Scan for the cell matching the given text and deliver its (x, y) coordinate at center. 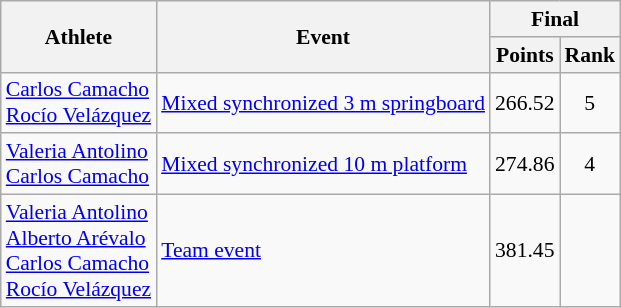
4 (590, 164)
Mixed synchronized 3 m springboard (323, 102)
Rank (590, 55)
381.45 (524, 251)
Mixed synchronized 10 m platform (323, 164)
5 (590, 102)
Points (524, 55)
Team event (323, 251)
Event (323, 36)
Valeria AntolinoCarlos Camacho (78, 164)
Carlos CamachoRocío Velázquez (78, 102)
Valeria AntolinoAlberto ArévaloCarlos CamachoRocío Velázquez (78, 251)
274.86 (524, 164)
Final (555, 19)
266.52 (524, 102)
Athlete (78, 36)
